Detect which cell encompasses the target text, then output its [X, Y] center coordinate. 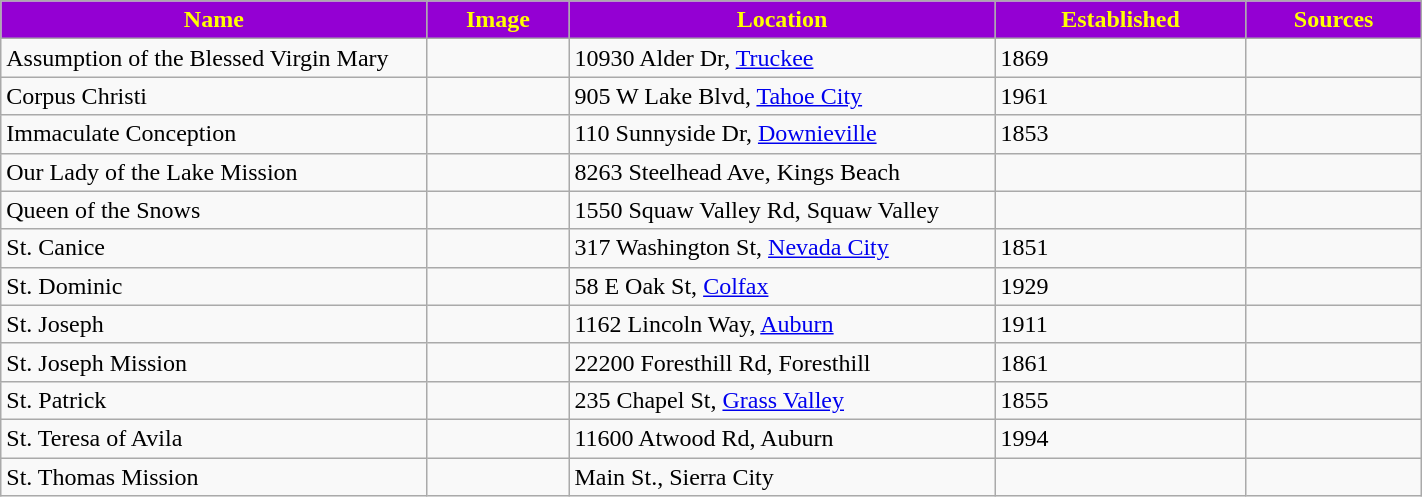
235 Chapel St, Grass Valley [782, 400]
St. Joseph [214, 324]
8263 Steelhead Ave, Kings Beach [782, 172]
St. Patrick [214, 400]
317 Washington St, Nevada City [782, 248]
St. Canice [214, 248]
1861 [1120, 362]
1550 Squaw Valley Rd, Squaw Valley [782, 210]
Name [214, 20]
Corpus Christi [214, 96]
1869 [1120, 58]
58 E Oak St, Colfax [782, 286]
Queen of the Snows [214, 210]
St. Teresa of Avila [214, 438]
Image [498, 20]
1929 [1120, 286]
Sources [1334, 20]
Location [782, 20]
1994 [1120, 438]
1162 Lincoln Way, Auburn [782, 324]
11600 Atwood Rd, Auburn [782, 438]
Immaculate Conception [214, 134]
1961 [1120, 96]
1851 [1120, 248]
Established [1120, 20]
1911 [1120, 324]
905 W Lake Blvd, Tahoe City [782, 96]
Assumption of the Blessed Virgin Mary [214, 58]
St. Dominic [214, 286]
Main St., Sierra City [782, 477]
10930 Alder Dr, Truckee [782, 58]
St. Thomas Mission [214, 477]
St. Joseph Mission [214, 362]
1853 [1120, 134]
22200 Foresthill Rd, Foresthill [782, 362]
110 Sunnyside Dr, Downieville [782, 134]
Our Lady of the Lake Mission [214, 172]
1855 [1120, 400]
